Return the [x, y] coordinate for the center point of the cell that contains the specified text.  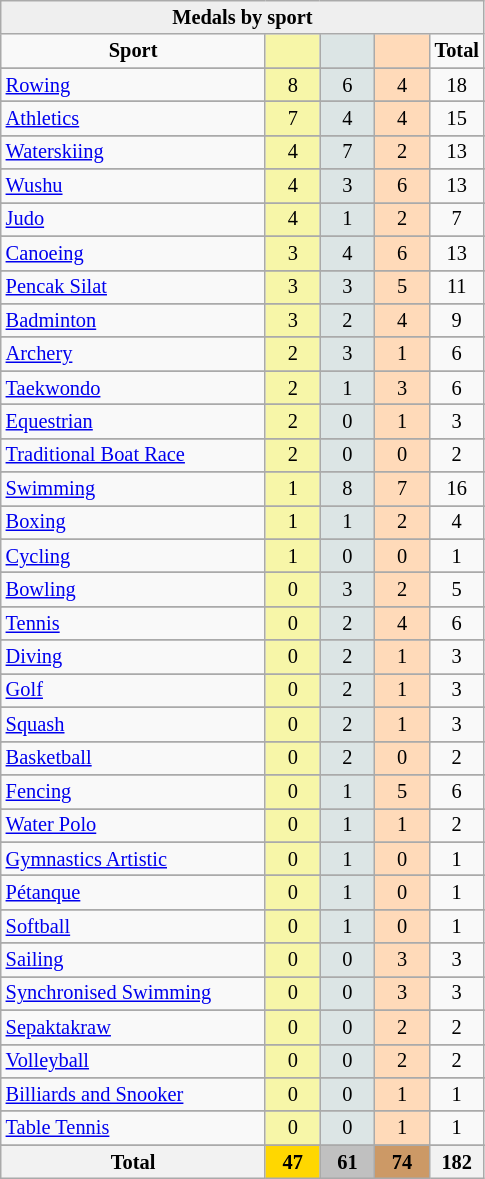
Waterskiing [134, 152]
Rowing [134, 85]
Synchronised Swimming [134, 993]
11 [456, 287]
15 [456, 118]
9 [456, 320]
Traditional Boat Race [134, 455]
Swimming [134, 489]
Fencing [134, 791]
16 [456, 489]
Wushu [134, 186]
Badminton [134, 320]
Diving [134, 657]
Table Tennis [134, 1128]
Archery [134, 354]
Water Polo [134, 825]
74 [402, 1162]
Sport [134, 51]
Sailing [134, 960]
Squash [134, 724]
Judo [134, 219]
61 [348, 1162]
Pétanque [134, 892]
Medals by sport [242, 17]
Volleyball [134, 1061]
Cycling [134, 556]
182 [456, 1162]
18 [456, 85]
Tennis [134, 623]
Athletics [134, 118]
Taekwondo [134, 388]
47 [292, 1162]
Sepaktakraw [134, 1027]
Canoeing [134, 253]
Boxing [134, 522]
Softball [134, 926]
Equestrian [134, 421]
Basketball [134, 758]
Billiards and Snooker [134, 1094]
Pencak Silat [134, 287]
Bowling [134, 589]
Golf [134, 690]
Gymnastics Artistic [134, 859]
